Return the [X, Y] coordinate for the center point of the cell that contains the specified text.  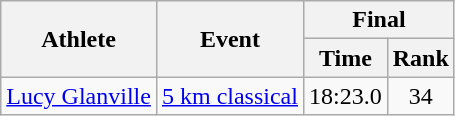
Time [345, 58]
5 km classical [230, 96]
Lucy Glanville [79, 96]
Event [230, 39]
Rank [420, 58]
18:23.0 [345, 96]
34 [420, 96]
Athlete [79, 39]
Final [378, 20]
